Detect which cell encompasses the target text, then output its [X, Y] center coordinate. 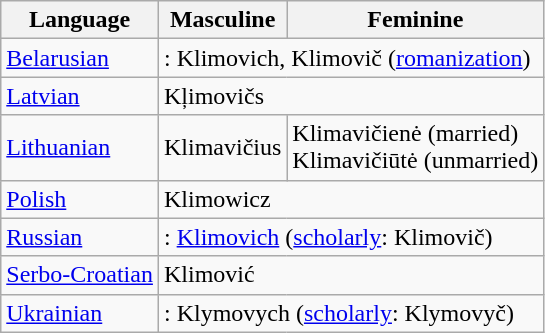
Lithuanian [80, 148]
: Klymovych (scholarly: Klymovyč) [350, 313]
Kļimovičs [350, 96]
Russian [80, 237]
Ukrainian [80, 313]
: Klimovich (scholarly: Klimovič) [350, 237]
Klimović [350, 275]
Klimowicz [350, 199]
Klimavičienė (married) Klimavičiūtė (unmarried) [416, 148]
: Klimovich, Klimovič (romanization) [350, 58]
Serbo-Croatian [80, 275]
Latvian [80, 96]
Masculine [222, 20]
Belarusian [80, 58]
Feminine [416, 20]
Polish [80, 199]
Language [80, 20]
Klimavičius [222, 148]
